Provide the [x, y] coordinate of the cell's center where the given text is located.  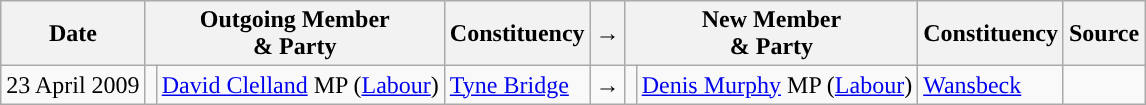
Outgoing Member& Party [294, 34]
Source [1104, 34]
Wansbeck [991, 85]
Date [73, 34]
Denis Murphy MP (Labour) [776, 85]
23 April 2009 [73, 85]
David Clelland MP (Labour) [300, 85]
New Member& Party [772, 34]
Tyne Bridge [517, 85]
